Capture the cell that displays the provided text and extract its [X, Y] central coordinate. 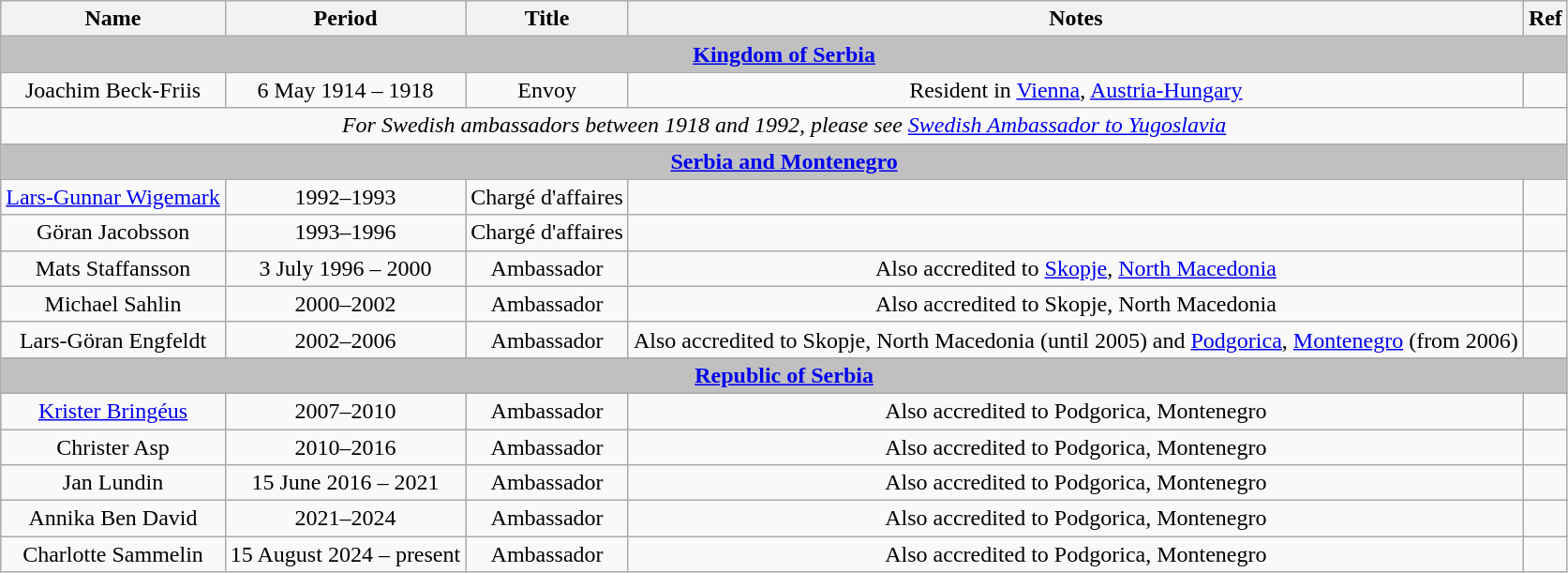
Kingdom of Serbia [784, 54]
3 July 1996 – 2000 [345, 268]
For Swedish ambassadors between 1918 and 1992, please see Swedish Ambassador to Yugoslavia [784, 126]
Lars-Gunnar Wigemark [113, 197]
Lars-Göran Engfeldt [113, 339]
Krister Bringéus [113, 411]
6 May 1914 – 1918 [345, 90]
1993–1996 [345, 233]
Göran Jacobsson [113, 233]
2002–2006 [345, 339]
Period [345, 19]
Envoy [547, 90]
Christer Asp [113, 447]
Jan Lundin [113, 483]
Name [113, 19]
Notes [1076, 19]
Joachim Beck-Friis [113, 90]
Resident in Vienna, Austria-Hungary [1076, 90]
Serbia and Montenegro [784, 161]
Annika Ben David [113, 519]
Ref [1545, 19]
Charlotte Sammelin [113, 554]
Also accredited to Skopje, North Macedonia (until 2005) and Podgorica, Montenegro (from 2006) [1076, 339]
15 June 2016 – 2021 [345, 483]
2010–2016 [345, 447]
1992–1993 [345, 197]
15 August 2024 – present [345, 554]
2007–2010 [345, 411]
2021–2024 [345, 519]
Michael Sahlin [113, 304]
Title [547, 19]
2000–2002 [345, 304]
Republic of Serbia [784, 375]
Mats Staffansson [113, 268]
